Locate the cell with the specified text and output its [x, y] center coordinate. 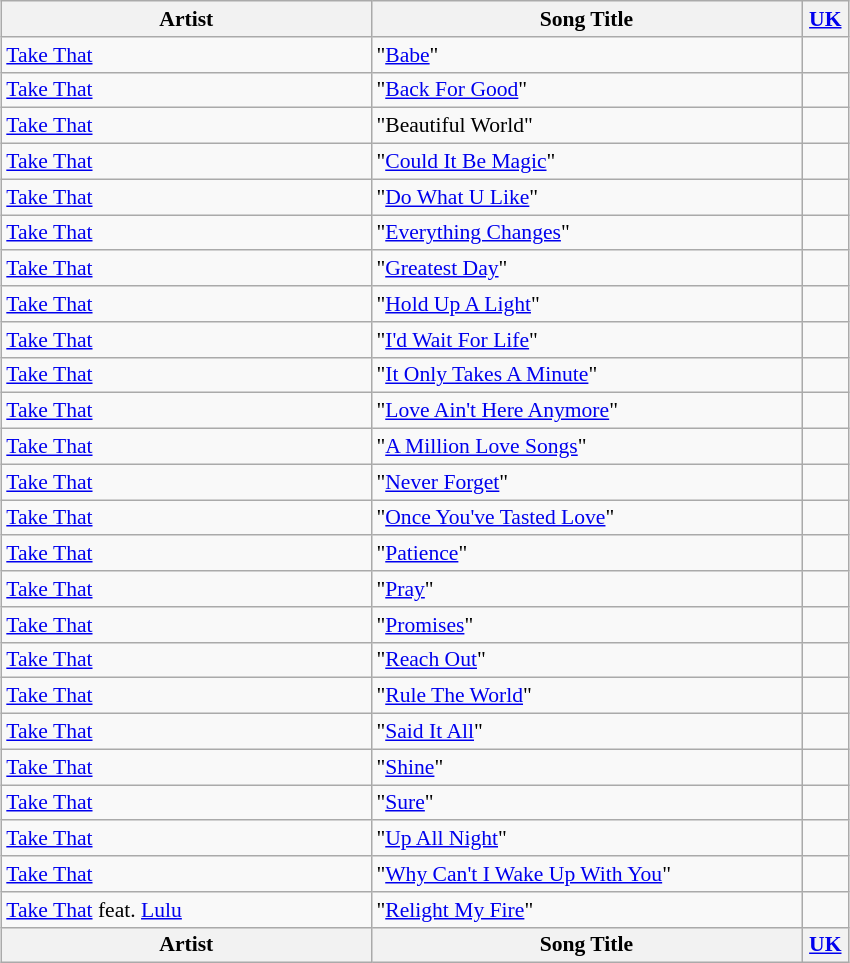
"Patience" [586, 553]
"Everything Changes" [586, 232]
"Rule The World" [586, 696]
"Said It All" [586, 731]
"I'd Wait For Life" [586, 339]
"Greatest Day" [586, 268]
"It Only Takes A Minute" [586, 375]
"Beautiful World" [586, 126]
"Babe" [586, 54]
"Why Can't I Wake Up With You" [586, 874]
"Pray" [586, 589]
"Sure" [586, 802]
"Never Forget" [586, 482]
"Love Ain't Here Anymore" [586, 411]
"Once You've Tasted Love" [586, 518]
"Shine" [586, 767]
"Back For Good" [586, 90]
"Could It Be Magic" [586, 161]
"Reach Out" [586, 660]
"Promises" [586, 624]
"Relight My Fire" [586, 909]
"Hold Up A Light" [586, 304]
"Up All Night" [586, 838]
"A Million Love Songs" [586, 446]
"Do What U Like" [586, 197]
Take That feat. Lulu [186, 909]
